Output the [x, y] coordinate of the center of the cell containing the given text.  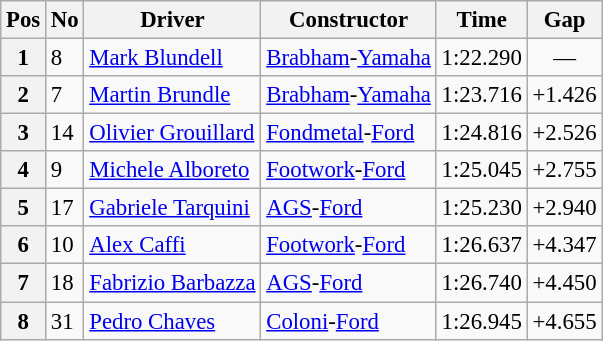
31 [65, 321]
+4.347 [564, 245]
Alex Caffi [172, 245]
1:25.045 [482, 170]
2 [24, 95]
Martin Brundle [172, 95]
10 [65, 245]
4 [24, 170]
14 [65, 133]
1 [24, 58]
17 [65, 208]
1:26.637 [482, 245]
Fabrizio Barbazza [172, 283]
Pedro Chaves [172, 321]
+2.526 [564, 133]
Mark Blundell [172, 58]
+1.426 [564, 95]
9 [65, 170]
1:25.230 [482, 208]
+4.655 [564, 321]
Pos [24, 20]
3 [24, 133]
1:22.290 [482, 58]
6 [24, 245]
Time [482, 20]
Driver [172, 20]
+4.450 [564, 283]
Fondmetal-Ford [348, 133]
Olivier Grouillard [172, 133]
1:26.740 [482, 283]
Coloni-Ford [348, 321]
— [564, 58]
Michele Alboreto [172, 170]
5 [24, 208]
+2.755 [564, 170]
1:23.716 [482, 95]
Gabriele Tarquini [172, 208]
Constructor [348, 20]
1:24.816 [482, 133]
18 [65, 283]
No [65, 20]
+2.940 [564, 208]
Gap [564, 20]
1:26.945 [482, 321]
